Find where the given text appears and provide that cell's center as (x, y) coordinate. 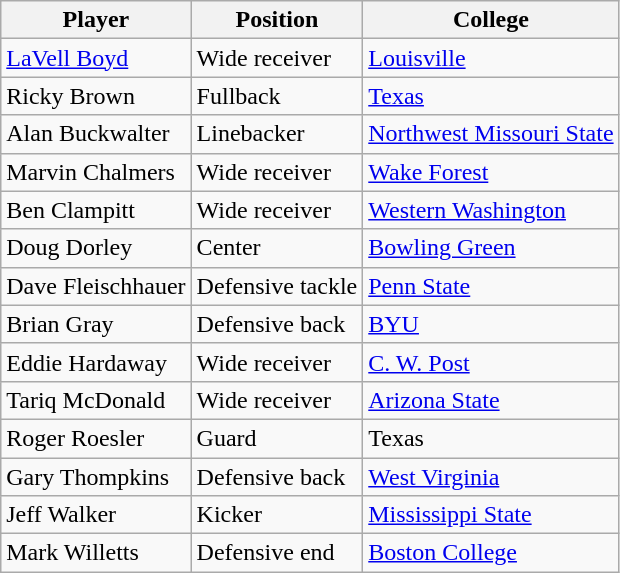
Linebacker (277, 134)
Fullback (277, 96)
West Virginia (491, 477)
Kicker (277, 515)
Center (277, 248)
Position (277, 20)
Western Washington (491, 210)
College (491, 20)
Marvin Chalmers (96, 172)
Northwest Missouri State (491, 134)
Tariq McDonald (96, 400)
Ben Clampitt (96, 210)
C. W. Post (491, 362)
Mark Willetts (96, 553)
Gary Thompkins (96, 477)
Eddie Hardaway (96, 362)
Roger Roesler (96, 438)
Wake Forest (491, 172)
Arizona State (491, 400)
Ricky Brown (96, 96)
Defensive end (277, 553)
Player (96, 20)
Guard (277, 438)
Bowling Green (491, 248)
BYU (491, 324)
Boston College (491, 553)
Alan Buckwalter (96, 134)
Doug Dorley (96, 248)
LaVell Boyd (96, 58)
Dave Fleischhauer (96, 286)
Defensive tackle (277, 286)
Penn State (491, 286)
Mississippi State (491, 515)
Brian Gray (96, 324)
Jeff Walker (96, 515)
Louisville (491, 58)
